Determine the (x, y) coordinate at the center of the cell enclosing the given text.  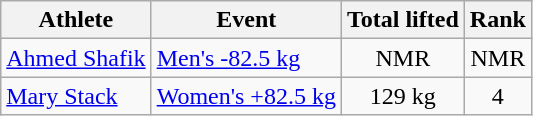
Rank (498, 20)
Total lifted (402, 20)
4 (498, 96)
129 kg (402, 96)
Athlete (76, 20)
Women's +82.5 kg (246, 96)
Mary Stack (76, 96)
Men's -82.5 kg (246, 58)
Event (246, 20)
Ahmed Shafik (76, 58)
